Extract the [x, y] coordinate from the center of the cell holding the provided text.  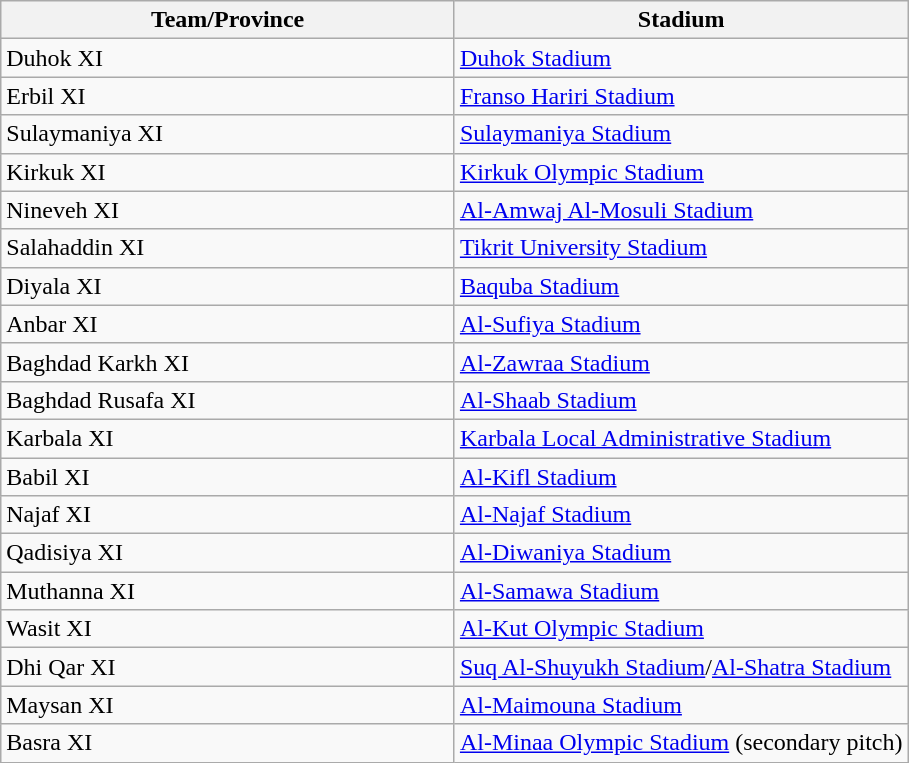
Franso Hariri Stadium [681, 96]
Stadium [681, 20]
Al-Samawa Stadium [681, 591]
Anbar XI [228, 324]
Basra XI [228, 743]
Diyala XI [228, 286]
Baquba Stadium [681, 286]
Salahaddin XI [228, 248]
Al-Shaab Stadium [681, 400]
Al-Minaa Olympic Stadium (secondary pitch) [681, 743]
Al-Zawraa Stadium [681, 362]
Al-Kifl Stadium [681, 477]
Muthanna XI [228, 591]
Tikrit University Stadium [681, 248]
Baghdad Rusafa XI [228, 400]
Qadisiya XI [228, 553]
Sulaymaniya Stadium [681, 134]
Al-Sufiya Stadium [681, 324]
Al-Amwaj Al-Mosuli Stadium [681, 210]
Wasit XI [228, 629]
Duhok Stadium [681, 58]
Al-Najaf Stadium [681, 515]
Kirkuk XI [228, 172]
Nineveh XI [228, 210]
Baghdad Karkh XI [228, 362]
Najaf XI [228, 515]
Kirkuk Olympic Stadium [681, 172]
Suq Al-Shuyukh Stadium/Al-Shatra Stadium [681, 667]
Team/Province [228, 20]
Sulaymaniya XI [228, 134]
Dhi Qar XI [228, 667]
Duhok XI [228, 58]
Al-Kut Olympic Stadium [681, 629]
Al-Diwaniya Stadium [681, 553]
Erbil XI [228, 96]
Karbala XI [228, 438]
Babil XI [228, 477]
Al-Maimouna Stadium [681, 705]
Maysan XI [228, 705]
Karbala Local Administrative Stadium [681, 438]
